From the cell containing the given text, extract its center point as (x, y) coordinate. 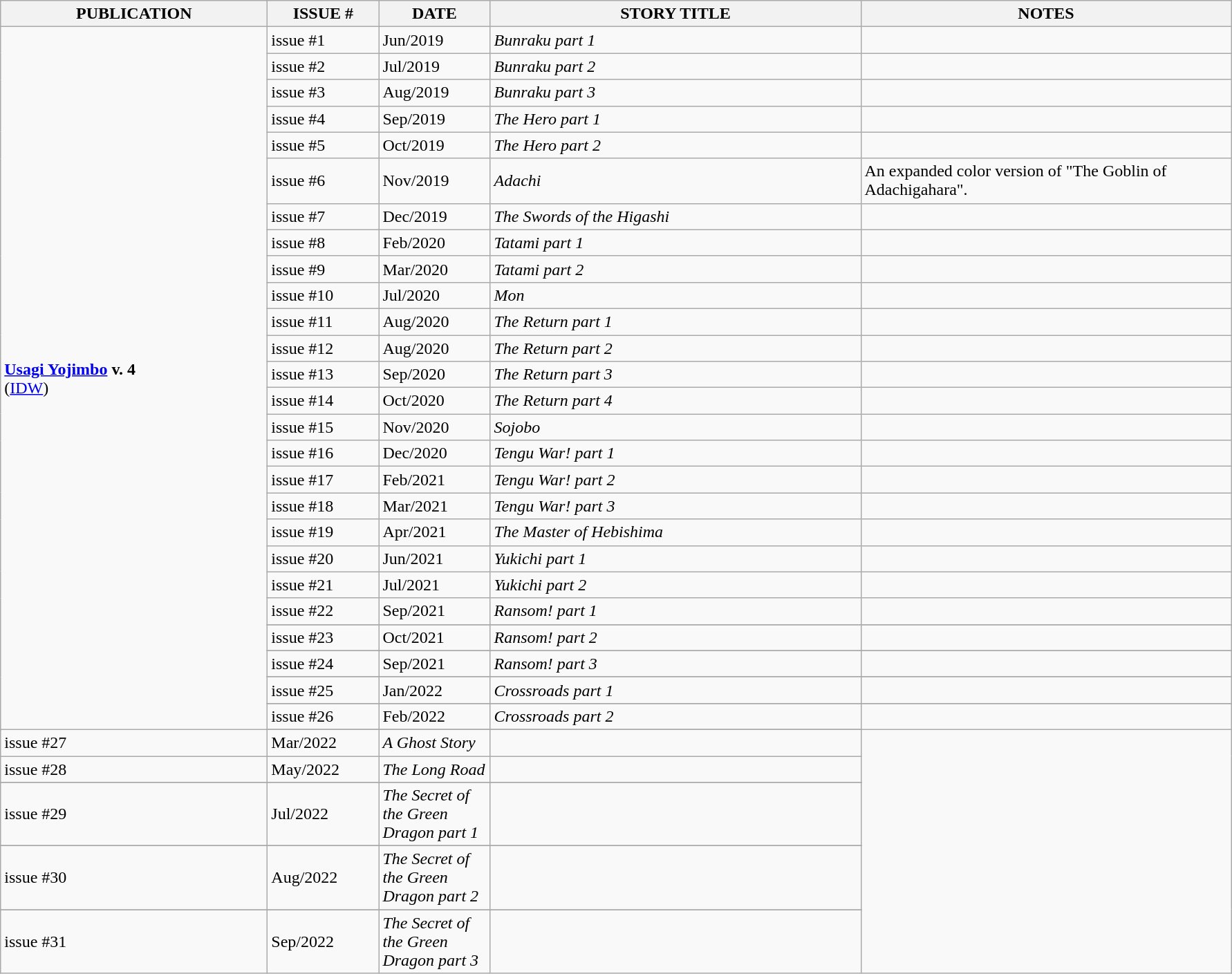
issue #27 (134, 742)
issue #1 (324, 40)
issue #9 (324, 269)
issue #8 (324, 243)
issue #18 (324, 506)
Jun/2021 (434, 559)
Mon (675, 295)
issue #30 (134, 878)
The Return part 4 (675, 401)
Feb/2021 (434, 480)
Mar/2020 (434, 269)
Jul/2022 (324, 814)
Jan/2022 (434, 690)
The Hero part 2 (675, 145)
issue #13 (324, 375)
Tengu War! part 3 (675, 506)
Aug/2019 (434, 93)
issue #21 (324, 585)
issue #28 (134, 769)
Tatami part 2 (675, 269)
Sojobo (675, 427)
A Ghost Story (434, 742)
issue #19 (324, 532)
The Return part 2 (675, 348)
Usagi Yojimbo v. 4(IDW) (134, 379)
issue #17 (324, 480)
PUBLICATION (134, 14)
Dec/2020 (434, 453)
The Secret of the Green Dragon part 3 (434, 942)
Bunraku part 3 (675, 93)
issue #10 (324, 295)
issue #25 (324, 690)
issue #26 (324, 716)
Feb/2022 (434, 716)
issue #31 (134, 942)
Ransom! part 3 (675, 664)
Mar/2022 (324, 742)
ISSUE # (324, 14)
The Return part 3 (675, 375)
issue #2 (324, 66)
Oct/2021 (434, 637)
issue #20 (324, 559)
issue #6 (324, 181)
The Secret of the Green Dragon part 2 (434, 878)
The Secret of the Green Dragon part 1 (434, 814)
issue #22 (324, 611)
Jul/2021 (434, 585)
issue #11 (324, 321)
STORY TITLE (675, 14)
Aug/2022 (324, 878)
Jul/2019 (434, 66)
The Return part 1 (675, 321)
Sep/2020 (434, 375)
issue #29 (134, 814)
May/2022 (324, 769)
Dec/2019 (434, 216)
The Long Road (434, 769)
issue #4 (324, 119)
Tengu War! part 2 (675, 480)
NOTES (1046, 14)
Ransom! part 2 (675, 637)
Jun/2019 (434, 40)
DATE (434, 14)
Adachi (675, 181)
Crossroads part 2 (675, 716)
Tengu War! part 1 (675, 453)
Mar/2021 (434, 506)
Sep/2019 (434, 119)
Crossroads part 1 (675, 690)
Jul/2020 (434, 295)
Feb/2020 (434, 243)
issue #14 (324, 401)
The Master of Hebishima (675, 532)
issue #24 (324, 664)
Apr/2021 (434, 532)
issue #16 (324, 453)
issue #12 (324, 348)
Nov/2020 (434, 427)
issue #3 (324, 93)
Yukichi part 2 (675, 585)
Bunraku part 1 (675, 40)
Sep/2022 (324, 942)
Oct/2019 (434, 145)
An expanded color version of "The Goblin of Adachigahara". (1046, 181)
Yukichi part 1 (675, 559)
The Hero part 1 (675, 119)
issue #23 (324, 637)
The Swords of the Higashi (675, 216)
Nov/2019 (434, 181)
Oct/2020 (434, 401)
Bunraku part 2 (675, 66)
Tatami part 1 (675, 243)
Ransom! part 1 (675, 611)
issue #5 (324, 145)
issue #7 (324, 216)
issue #15 (324, 427)
